Pinpoint the cell where the given text exists, returning its (x, y) midpoint coordinate. 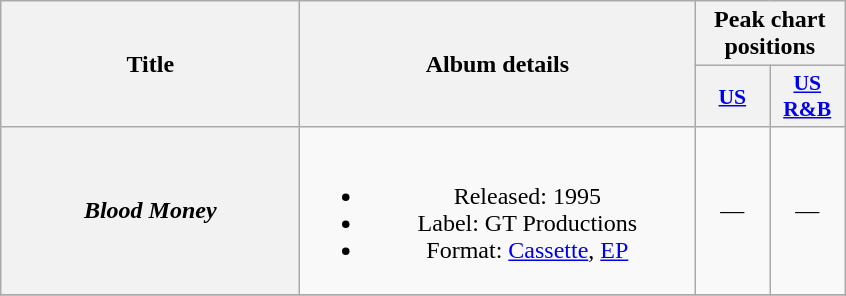
Peak chart positions (770, 34)
Title (150, 64)
Album details (498, 64)
US R&B (808, 96)
Released: 1995Label: GT ProductionsFormat: Cassette, EP (498, 210)
US (732, 96)
Blood Money (150, 210)
